Return (X, Y) of the center of cell containing provided text 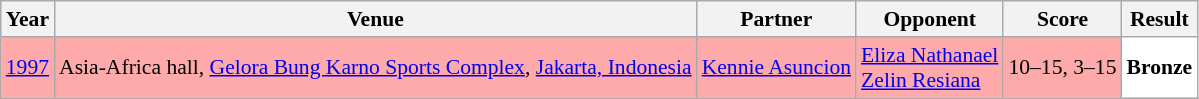
Score (1062, 19)
Opponent (930, 19)
Venue (376, 19)
Bronze (1159, 68)
Partner (776, 19)
Asia-Africa hall, Gelora Bung Karno Sports Complex, Jakarta, Indonesia (376, 68)
Kennie Asuncion (776, 68)
10–15, 3–15 (1062, 68)
Result (1159, 19)
1997 (28, 68)
Eliza Nathanael Zelin Resiana (930, 68)
Year (28, 19)
